Identify which cell holds the provided text, then report its (x, y) central coordinate. 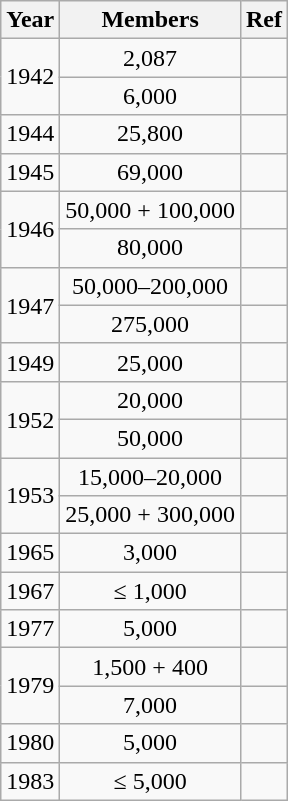
1942 (30, 77)
1944 (30, 134)
3,000 (150, 553)
1,500 + 400 (150, 667)
≤ 1,000 (150, 591)
1965 (30, 553)
25,000 (150, 362)
1979 (30, 686)
Ref (264, 20)
Year (30, 20)
50,000 + 100,000 (150, 210)
1953 (30, 496)
1949 (30, 362)
80,000 (150, 248)
1980 (30, 743)
1977 (30, 629)
1983 (30, 781)
6,000 (150, 96)
1967 (30, 591)
69,000 (150, 172)
1946 (30, 229)
25,000 + 300,000 (150, 515)
1952 (30, 419)
≤ 5,000 (150, 781)
275,000 (150, 324)
2,087 (150, 58)
50,000 (150, 438)
15,000–20,000 (150, 477)
7,000 (150, 705)
Members (150, 20)
25,800 (150, 134)
1945 (30, 172)
1947 (30, 305)
50,000–200,000 (150, 286)
20,000 (150, 400)
